From the cell containing the given text, extract its center point as (x, y) coordinate. 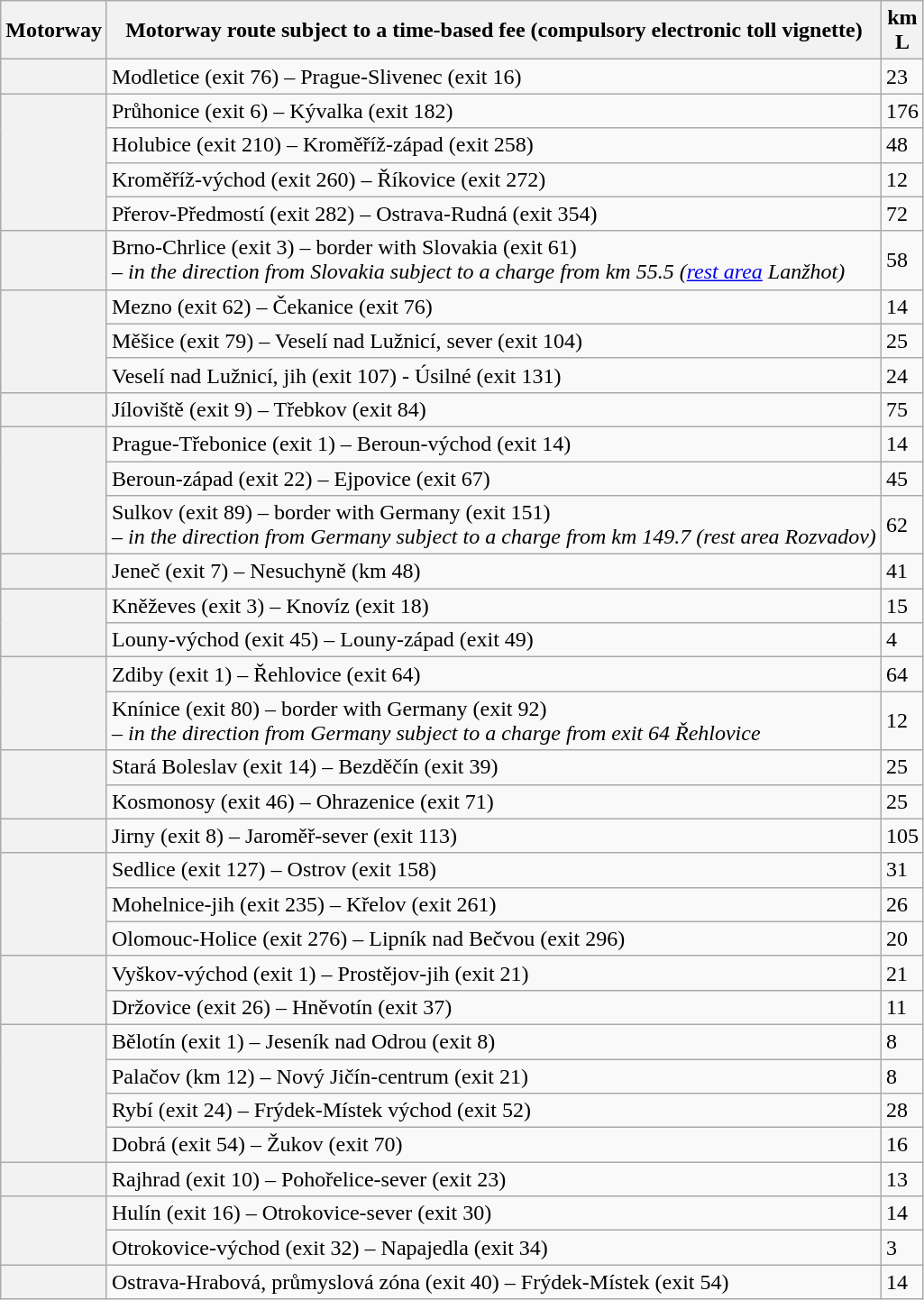
Kroměříž-východ (exit 260) – Říkovice (exit 272) (494, 179)
Bělotín (exit 1) – Jeseník nad Odrou (exit 8) (494, 1041)
Zdiby (exit 1) – Řehlovice (exit 64) (494, 674)
13 (901, 1179)
4 (901, 640)
Palačov (km 12) – Nový Jičín-centrum (exit 21) (494, 1076)
Ostrava-Hrabová, průmyslová zóna (exit 40) – Frýdek-Místek (exit 54) (494, 1282)
Jirny (exit 8) – Jaroměř-sever (exit 113) (494, 836)
58 (901, 260)
Hulín (exit 16) – Otrokovice-sever (exit 30) (494, 1213)
Jeneč (exit 7) – Nesuchyně (km 48) (494, 572)
Přerov-Předmostí (exit 282) – Ostrava-Rudná (exit 354) (494, 214)
Sulkov (exit 89) – border with Germany (exit 151)– in the direction from Germany subject to a charge from km 149.7 (rest area Rozvadov) (494, 525)
Otrokovice-východ (exit 32) – Napajedla (exit 34) (494, 1248)
75 (901, 409)
31 (901, 870)
Knínice (exit 80) – border with Germany (exit 92)– in the direction from Germany subject to a charge from exit 64 Řehlovice (494, 721)
Sedlice (exit 127) – Ostrov (exit 158) (494, 870)
kmL (901, 31)
Držovice (exit 26) – Hněvotín (exit 37) (494, 1007)
41 (901, 572)
48 (901, 145)
Průhonice (exit 6) – Kývalka (exit 182) (494, 111)
Modletice (exit 76) – Prague-Slivenec (exit 16) (494, 77)
Brno-Chrlice (exit 3) – border with Slovakia (exit 61)– in the direction from Slovakia subject to a charge from km 55.5 (rest area Lanžhot) (494, 260)
Mohelnice-jih (exit 235) – Křelov (exit 261) (494, 904)
Veselí nad Lužnicí, jih (exit 107) - Úsilné (exit 131) (494, 375)
Dobrá (exit 54) – Žukov (exit 70) (494, 1145)
3 (901, 1248)
Kosmonosy (exit 46) – Ohrazenice (exit 71) (494, 801)
Beroun-západ (exit 22) – Ejpovice (exit 67) (494, 479)
16 (901, 1145)
11 (901, 1007)
28 (901, 1111)
62 (901, 525)
45 (901, 479)
21 (901, 973)
Olomouc-Holice (exit 276) – Lipník nad Bečvou (exit 296) (494, 938)
20 (901, 938)
Vyškov-východ (exit 1) – Prostějov-jih (exit 21) (494, 973)
Měšice (exit 79) – Veselí nad Lužnicí, sever (exit 104) (494, 341)
Rybí (exit 24) – Frýdek-Místek východ (exit 52) (494, 1111)
Louny-východ (exit 45) – Louny-západ (exit 49) (494, 640)
23 (901, 77)
Motorway route subject to a time-based fee (compulsory electronic toll vignette) (494, 31)
72 (901, 214)
26 (901, 904)
Motorway (54, 31)
Stará Boleslav (exit 14) – Bezděčín (exit 39) (494, 767)
Jíloviště (exit 9) – Třebkov (exit 84) (494, 409)
Prague-Třebonice (exit 1) – Beroun-východ (exit 14) (494, 444)
Kněževes (exit 3) – Knovíz (exit 18) (494, 606)
Rajhrad (exit 10) – Pohořelice-sever (exit 23) (494, 1179)
15 (901, 606)
24 (901, 375)
105 (901, 836)
Mezno (exit 62) – Čekanice (exit 76) (494, 307)
Holubice (exit 210) – Kroměříž-západ (exit 258) (494, 145)
176 (901, 111)
64 (901, 674)
